Capture the cell that displays the provided text and extract its (x, y) central coordinate. 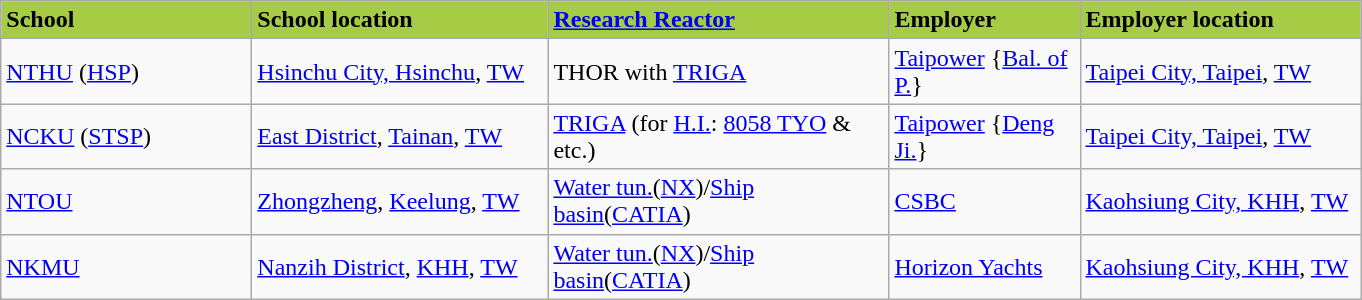
School (126, 20)
NKMU (126, 266)
Employer (984, 20)
Horizon Yachts (984, 266)
Research Reactor (718, 20)
Employer location (1220, 20)
NTOU (126, 202)
NCKU (STSP) (126, 136)
Hsinchu City, Hsinchu, TW (400, 72)
Taipower {Bal. of P.} (984, 72)
NTHU (HSP) (126, 72)
Zhongzheng, Keelung, TW (400, 202)
Taipower {Deng Ji.} (984, 136)
East District, Tainan, TW (400, 136)
THOR with TRIGA (718, 72)
CSBC (984, 202)
School location (400, 20)
Nanzih District, KHH, TW (400, 266)
TRIGA (for H.I.: 8058 TYO & etc.) (718, 136)
